Return [x, y] of the center of cell containing provided text 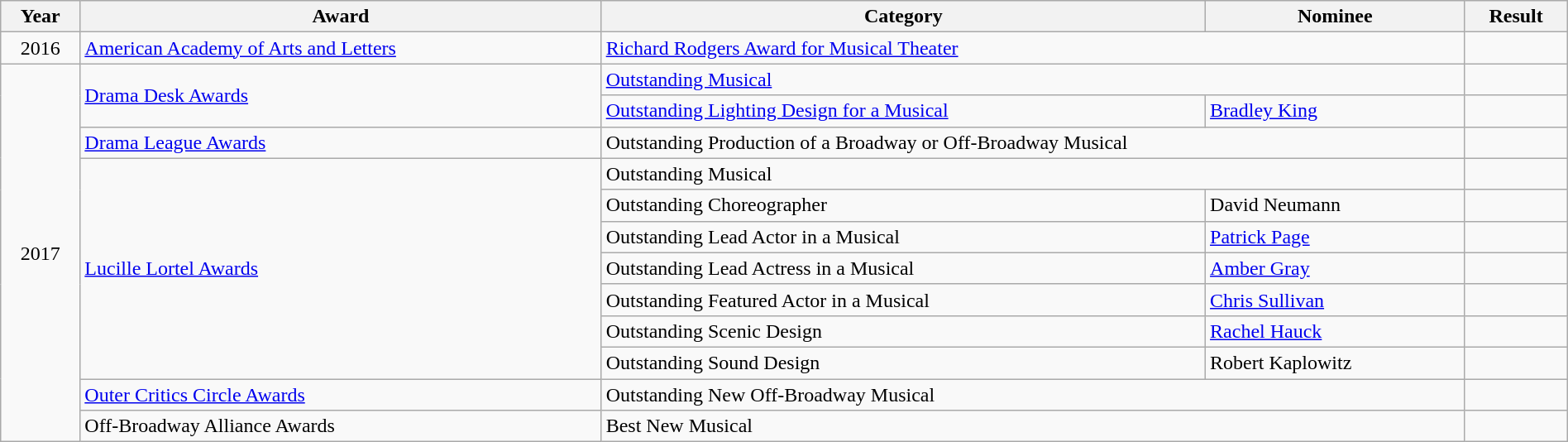
Richard Rodgers Award for Musical Theater [1033, 48]
Outstanding Choreographer [903, 205]
Drama League Awards [341, 142]
Nominee [1335, 17]
Outstanding Featured Actor in a Musical [903, 300]
Outstanding Sound Design [903, 363]
Best New Musical [1033, 426]
Outer Critics Circle Awards [341, 395]
Robert Kaplowitz [1335, 363]
Outstanding New Off-Broadway Musical [1033, 395]
Result [1516, 17]
Outstanding Scenic Design [903, 331]
Outstanding Lead Actress in a Musical [903, 268]
2016 [41, 48]
Lucille Lortel Awards [341, 268]
David Neumann [1335, 205]
2017 [41, 253]
Award [341, 17]
Category [903, 17]
Patrick Page [1335, 237]
Drama Desk Awards [341, 95]
Year [41, 17]
Bradley King [1335, 111]
Rachel Hauck [1335, 331]
Chris Sullivan [1335, 300]
American Academy of Arts and Letters [341, 48]
Outstanding Production of a Broadway or Off-Broadway Musical [1033, 142]
Off-Broadway Alliance Awards [341, 426]
Outstanding Lighting Design for a Musical [903, 111]
Amber Gray [1335, 268]
Outstanding Lead Actor in a Musical [903, 237]
